Detect which cell encompasses the target text, then output its [x, y] center coordinate. 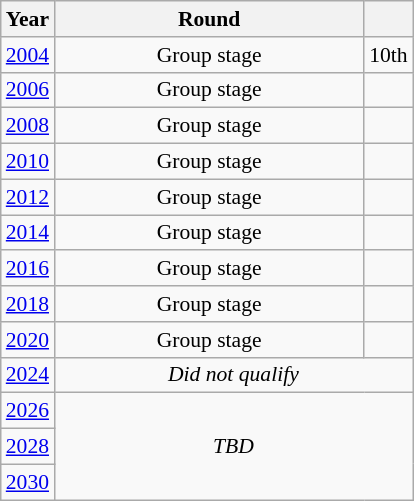
2026 [28, 411]
2024 [28, 375]
10th [388, 55]
2028 [28, 447]
2018 [28, 304]
Round [209, 19]
2016 [28, 269]
2014 [28, 233]
2012 [28, 197]
Year [28, 19]
TBD [234, 446]
2006 [28, 90]
2020 [28, 340]
2008 [28, 126]
2010 [28, 162]
2030 [28, 482]
2004 [28, 55]
Did not qualify [234, 375]
